Output the [x, y] coordinate of the center of the cell containing the given text.  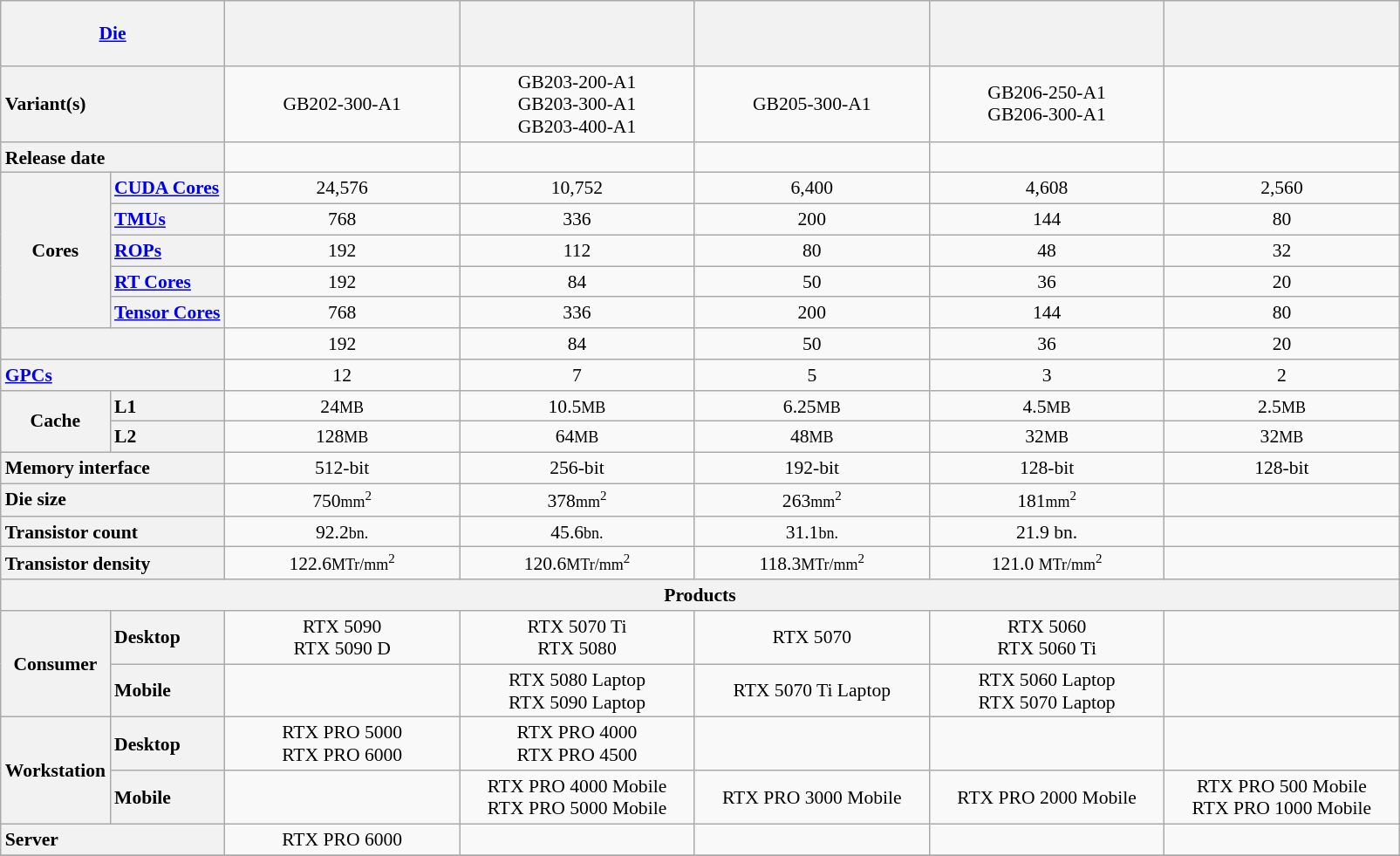
2,560 [1282, 188]
Release date [113, 158]
Cache [56, 422]
31.1bn. [811, 532]
Die [113, 33]
GB205-300-A1 [811, 105]
263mm2 [811, 501]
5 [811, 375]
TMUs [167, 220]
CUDA Cores [167, 188]
4.5MB [1047, 407]
64MB [577, 437]
378mm2 [577, 501]
120.6MTr/mm2 [577, 564]
12 [342, 375]
RTX PRO 500 Mobile RTX PRO 1000 Mobile [1282, 798]
ROPs [167, 251]
Products [700, 595]
21.9 bn. [1047, 532]
4,608 [1047, 188]
RTX 5060 Laptop RTX 5070 Laptop [1047, 691]
RTX PRO 5000 RTX PRO 6000 [342, 743]
45.6bn. [577, 532]
750mm2 [342, 501]
RTX 5090 RTX 5090 D [342, 637]
48MB [811, 437]
Cores [56, 250]
7 [577, 375]
10,752 [577, 188]
6,400 [811, 188]
10.5MB [577, 407]
RTX PRO 2000 Mobile [1047, 798]
GB202-300-A1 [342, 105]
RTX PRO 6000 [342, 840]
6.25MB [811, 407]
GB206-250-A1 GB206-300-A1 [1047, 105]
GB203-200-A1 GB203-300-A1 GB203-400-A1 [577, 105]
RTX 5070 Ti RTX 5080 [577, 637]
RTX PRO 4000 RTX PRO 4500 [577, 743]
128MB [342, 437]
32 [1282, 251]
RTX 5080 Laptop RTX 5090 Laptop [577, 691]
256-bit [577, 469]
181mm2 [1047, 501]
92.2bn. [342, 532]
118.3MTr/mm2 [811, 564]
Variant(s) [113, 105]
24,576 [342, 188]
Server [113, 840]
2 [1282, 375]
Die size [113, 501]
RT Cores [167, 282]
512-bit [342, 469]
48 [1047, 251]
Transistor density [113, 564]
Memory interface [113, 469]
192-bit [811, 469]
Consumer [56, 664]
Tensor Cores [167, 313]
Transistor count [113, 532]
RTX PRO 4000 Mobile RTX PRO 5000 Mobile [577, 798]
2.5MB [1282, 407]
RTX PRO 3000 Mobile [811, 798]
Workstation [56, 770]
24MB [342, 407]
L1 [167, 407]
RTX 5070 [811, 637]
3 [1047, 375]
L2 [167, 437]
RTX 5060 RTX 5060 Ti [1047, 637]
112 [577, 251]
GPCs [113, 375]
121.0 MTr/mm2 [1047, 564]
RTX 5070 Ti Laptop [811, 691]
122.6MTr/mm2 [342, 564]
